Return [x, y] of the center of cell containing provided text 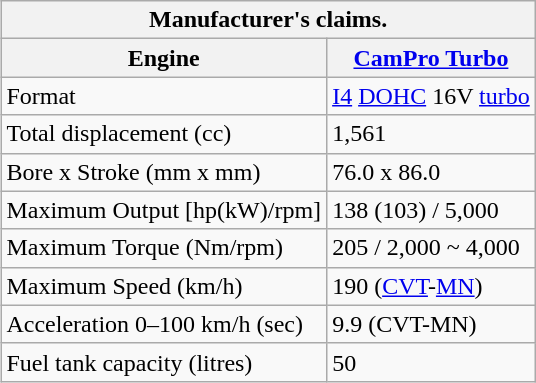
Maximum Torque (Nm/rpm) [164, 248]
I4 DOHC 16V turbo [432, 96]
9.9 (CVT-MN) [432, 324]
Maximum Output [hp(kW)/rpm] [164, 210]
Engine [164, 58]
Bore x Stroke (mm x mm) [164, 172]
50 [432, 362]
Fuel tank capacity (litres) [164, 362]
Total displacement (cc) [164, 134]
205 / 2,000 ~ 4,000 [432, 248]
Maximum Speed (km/h) [164, 286]
76.0 x 86.0 [432, 172]
138 (103) / 5,000 [432, 210]
1,561 [432, 134]
Manufacturer's claims. [268, 20]
Format [164, 96]
190 (CVT-MN) [432, 286]
CamPro Turbo [432, 58]
Acceleration 0–100 km/h (sec) [164, 324]
